Scan for the cell matching the given text and deliver its [x, y] coordinate at center. 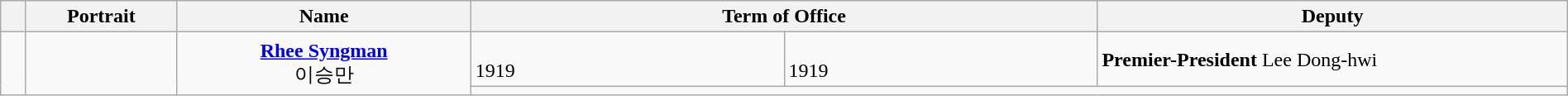
Name [324, 17]
Term of Office [784, 17]
Deputy [1332, 17]
Rhee Syngman이승만 [324, 64]
Premier-President Lee Dong-hwi [1332, 60]
Portrait [101, 17]
